Identify which cell holds the provided text, then report its (x, y) central coordinate. 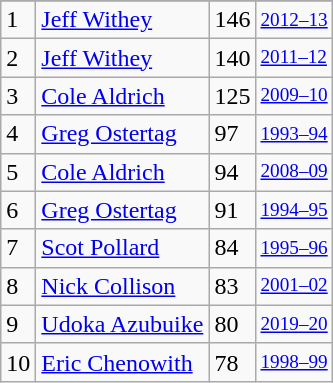
9 (18, 324)
Nick Collison (122, 286)
Udoka Azubuike (122, 324)
1 (18, 20)
78 (232, 362)
10 (18, 362)
Scot Pollard (122, 248)
2001–02 (294, 286)
146 (232, 20)
97 (232, 134)
1998–99 (294, 362)
140 (232, 58)
8 (18, 286)
2019–20 (294, 324)
Eric Chenowith (122, 362)
1993–94 (294, 134)
2 (18, 58)
2012–13 (294, 20)
6 (18, 210)
2011–12 (294, 58)
2008–09 (294, 172)
1994–95 (294, 210)
125 (232, 96)
3 (18, 96)
4 (18, 134)
84 (232, 248)
80 (232, 324)
7 (18, 248)
91 (232, 210)
94 (232, 172)
2009–10 (294, 96)
83 (232, 286)
5 (18, 172)
1995–96 (294, 248)
